Search for the cell housing the specified text and yield its [x, y] center coordinate. 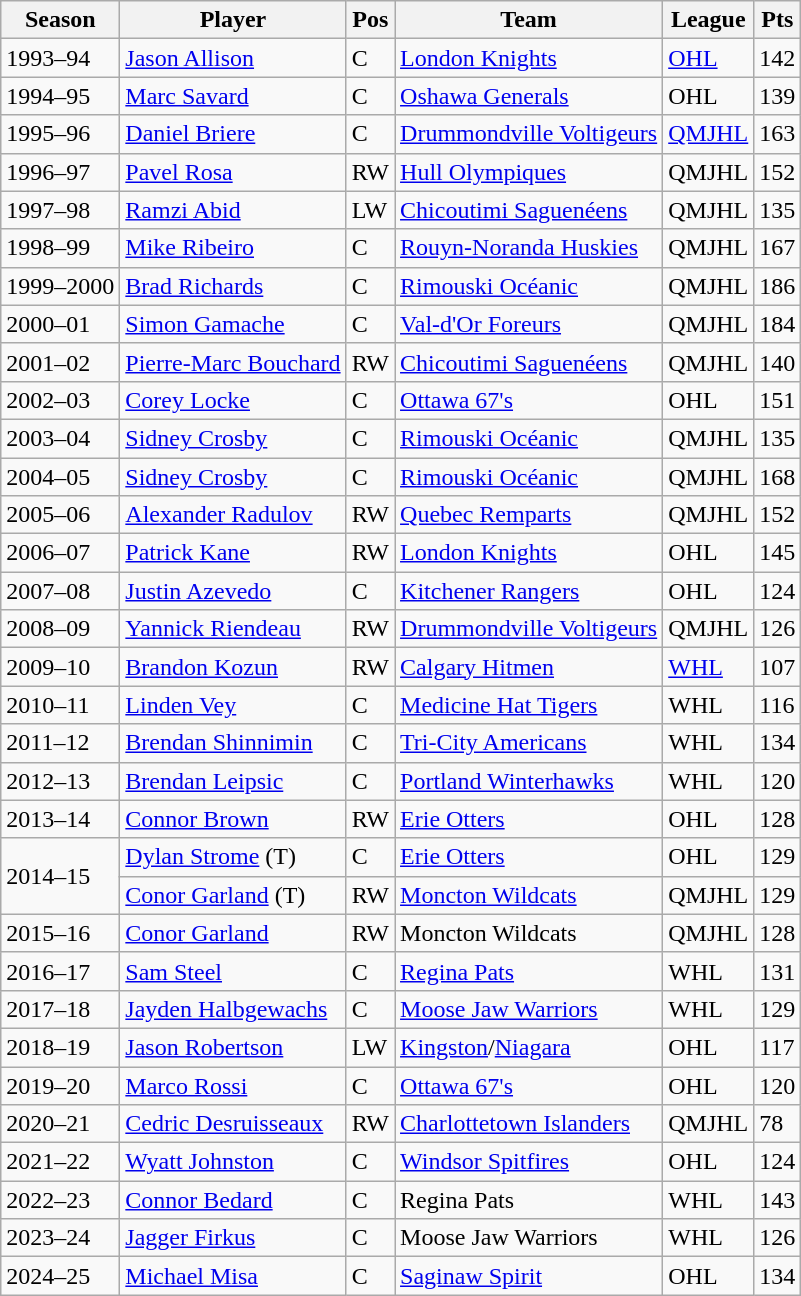
2021–22 [60, 1162]
Jagger Firkus [233, 1238]
107 [778, 667]
2004–05 [60, 477]
Conor Garland [233, 933]
2022–23 [60, 1200]
1993–94 [60, 58]
2024–25 [60, 1276]
Quebec Remparts [529, 515]
140 [778, 362]
145 [778, 553]
Brandon Kozun [233, 667]
2019–20 [60, 1085]
Sam Steel [233, 971]
117 [778, 1047]
2011–12 [60, 743]
2009–10 [60, 667]
Daniel Briere [233, 134]
Charlottetown Islanders [529, 1124]
2012–13 [60, 781]
Val-d'Or Foreurs [529, 324]
131 [778, 971]
184 [778, 324]
2017–18 [60, 1009]
142 [778, 58]
Rouyn-Noranda Huskies [529, 248]
116 [778, 705]
2000–01 [60, 324]
Saginaw Spirit [529, 1276]
Marc Savard [233, 96]
2015–16 [60, 933]
Tri-City Americans [529, 743]
Pts [778, 20]
1997–98 [60, 210]
2010–11 [60, 705]
139 [778, 96]
2006–07 [60, 553]
Patrick Kane [233, 553]
Cedric Desruisseaux [233, 1124]
Connor Bedard [233, 1200]
Corey Locke [233, 400]
Kingston/Niagara [529, 1047]
Yannick Riendeau [233, 629]
Oshawa Generals [529, 96]
Connor Brown [233, 819]
168 [778, 477]
2005–06 [60, 515]
Dylan Strome (T) [233, 857]
1995–96 [60, 134]
2013–14 [60, 819]
2018–19 [60, 1047]
2003–04 [60, 438]
2020–21 [60, 1124]
Mike Ribeiro [233, 248]
Brad Richards [233, 286]
League [708, 20]
Linden Vey [233, 705]
Pierre-Marc Bouchard [233, 362]
Pavel Rosa [233, 172]
Justin Azevedo [233, 591]
Michael Misa [233, 1276]
Pos [370, 20]
Brendan Shinnimin [233, 743]
Kitchener Rangers [529, 591]
Player [233, 20]
2001–02 [60, 362]
143 [778, 1200]
Jason Allison [233, 58]
1999–2000 [60, 286]
Jayden Halbgewachs [233, 1009]
Simon Gamache [233, 324]
Medicine Hat Tigers [529, 705]
186 [778, 286]
Calgary Hitmen [529, 667]
Ramzi Abid [233, 210]
Season [60, 20]
Portland Winterhawks [529, 781]
2023–24 [60, 1238]
2016–17 [60, 971]
167 [778, 248]
2002–03 [60, 400]
Conor Garland (T) [233, 895]
Team [529, 20]
Hull Olympiques [529, 172]
Wyatt Johnston [233, 1162]
Marco Rossi [233, 1085]
1998–99 [60, 248]
2014–15 [60, 876]
Alexander Radulov [233, 515]
1994–95 [60, 96]
2007–08 [60, 591]
Windsor Spitfires [529, 1162]
2008–09 [60, 629]
163 [778, 134]
151 [778, 400]
Jason Robertson [233, 1047]
Brendan Leipsic [233, 781]
78 [778, 1124]
1996–97 [60, 172]
